Locate the cell with the specified text and output its (x, y) center coordinate. 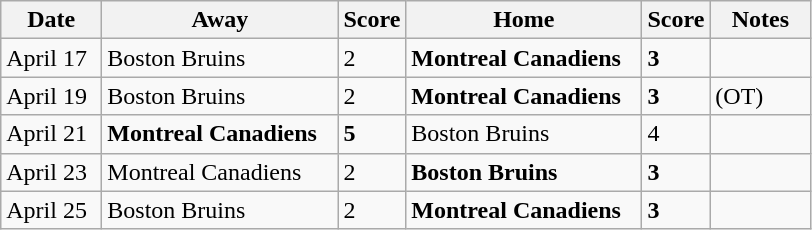
Date (52, 20)
4 (676, 134)
Home (524, 20)
Notes (760, 20)
April 25 (52, 210)
5 (372, 134)
April 21 (52, 134)
April 19 (52, 96)
(OT) (760, 96)
April 17 (52, 58)
April 23 (52, 172)
Away (220, 20)
